Provide the (x, y) coordinate of the cell's center where the given text is located.  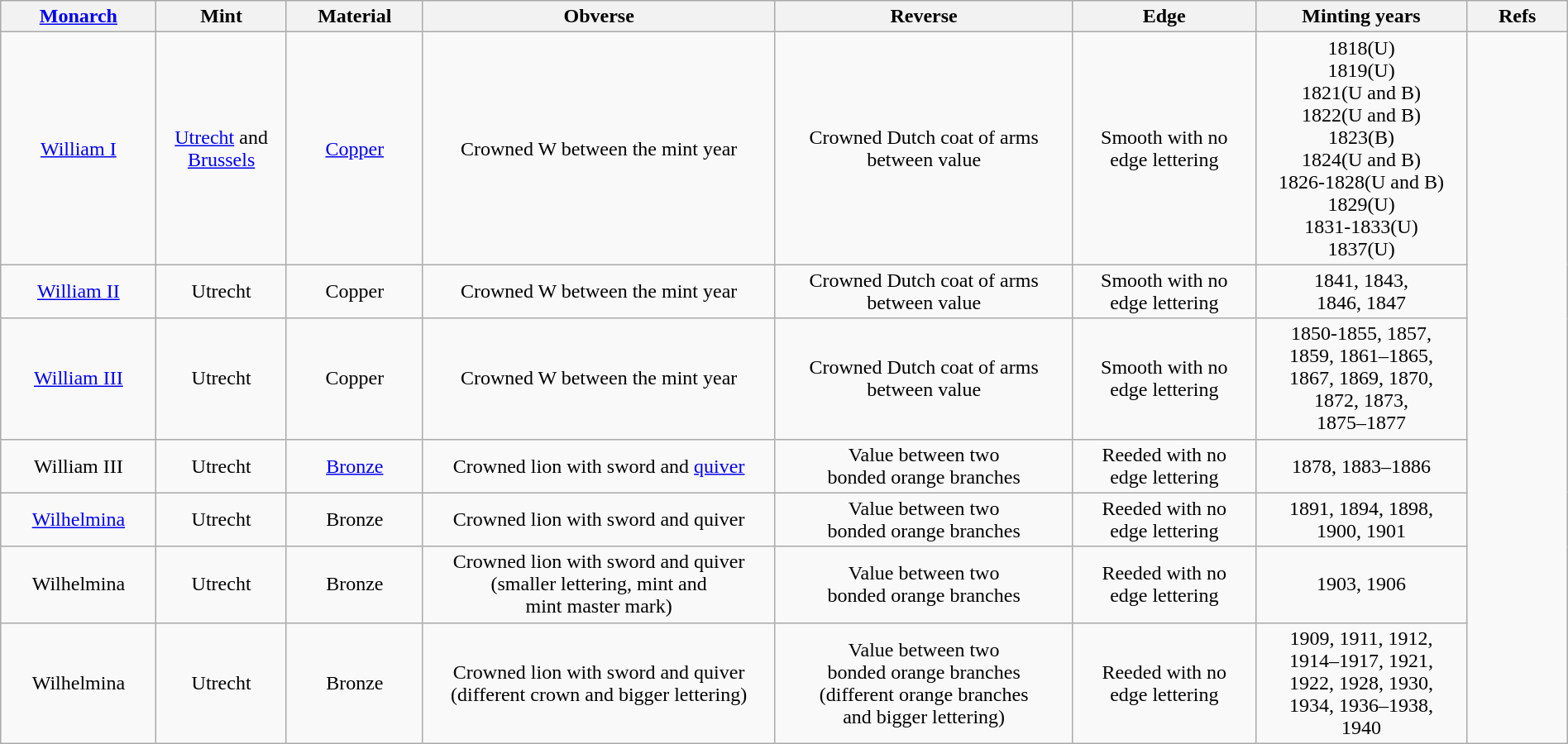
William I (79, 149)
Obverse (599, 17)
William II (79, 291)
1850-1855, 1857, 1859, 1861–1865, 1867, 1869, 1870, 1872, 1873, 1875–1877 (1361, 379)
1891, 1894, 1898, 1900, 1901 (1361, 519)
1818(U) 1819(U) 1821(U and B) 1822(U and B) 1823(B) 1824(U and B) 1826-1828(U and B) 1829(U) 1831-1833(U) 1837(U) (1361, 149)
Utrecht and Brussels (222, 149)
1878, 1883–1886 (1361, 466)
1841, 1843, 1846, 1847 (1361, 291)
1903, 1906 (1361, 584)
Edge (1164, 17)
Value between two bonded orange branches (different orange branches and bigger lettering) (925, 683)
Refs (1517, 17)
Material (354, 17)
Crowned lion with sword and quiver (smaller lettering, mint and mint master mark) (599, 584)
Reverse (925, 17)
Mint (222, 17)
Crowned lion with sword and quiver (different crown and bigger lettering) (599, 683)
Monarch (79, 17)
Minting years (1361, 17)
1909, 1911, 1912, 1914–1917, 1921, 1922, 1928, 1930, 1934, 1936–1938, 1940 (1361, 683)
